Return (X, Y) of the center of cell containing provided text 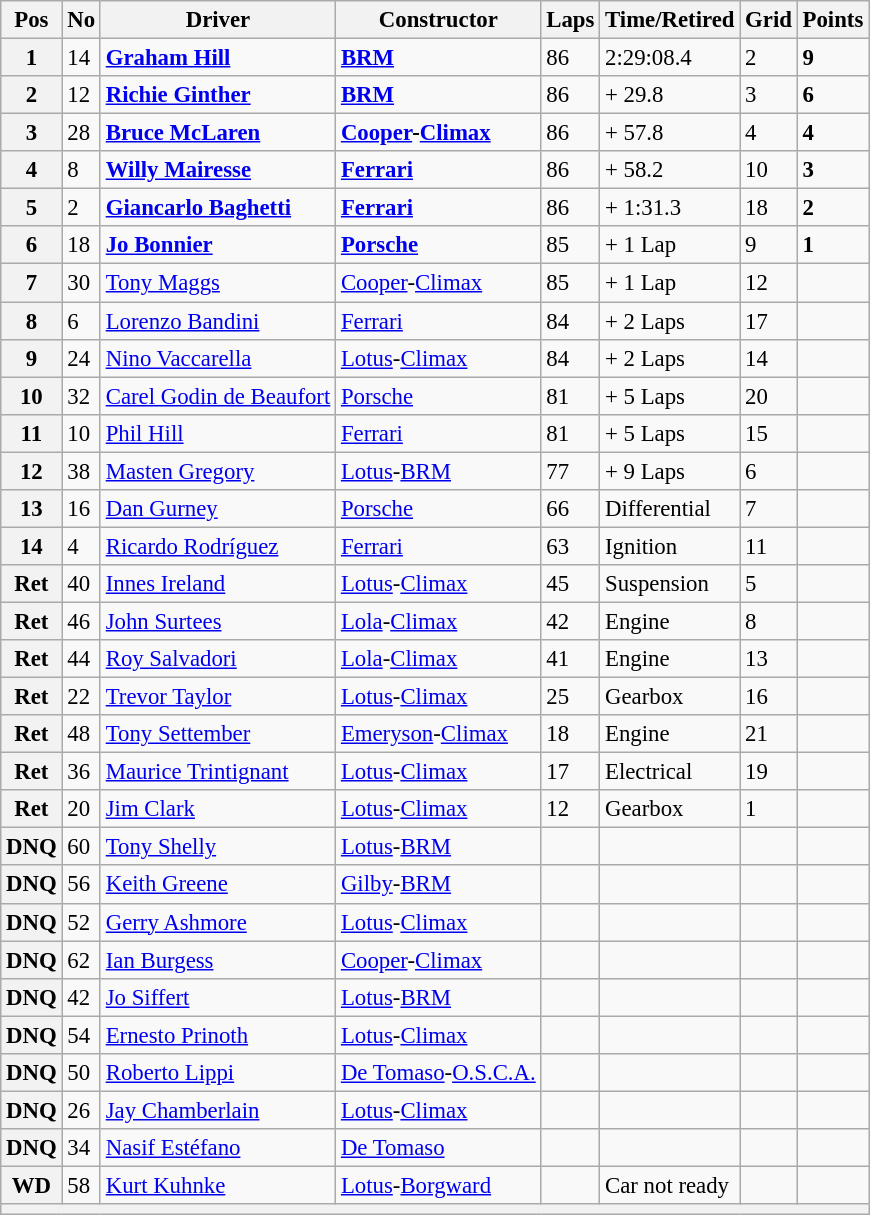
No (81, 20)
Carel Godin de Beaufort (218, 396)
Giancarlo Baghetti (218, 208)
Differential (670, 509)
56 (81, 885)
+ 29.8 (670, 95)
50 (81, 1073)
+ 58.2 (670, 170)
Nasif Estéfano (218, 1148)
Lotus-Borgward (438, 1185)
Kurt Kuhnke (218, 1185)
22 (81, 697)
Graham Hill (218, 58)
45 (570, 584)
Emeryson-Climax (438, 734)
30 (81, 283)
36 (81, 772)
Tony Maggs (218, 283)
+ 57.8 (670, 133)
77 (570, 471)
58 (81, 1185)
Willy Mairesse (218, 170)
41 (570, 659)
John Surtees (218, 621)
28 (81, 133)
Innes Ireland (218, 584)
Jay Chamberlain (218, 1110)
52 (81, 922)
Jo Bonnier (218, 245)
Jim Clark (218, 809)
48 (81, 734)
44 (81, 659)
24 (81, 358)
Jo Siffert (218, 997)
Keith Greene (218, 885)
62 (81, 960)
Suspension (670, 584)
38 (81, 471)
WD (32, 1185)
66 (570, 509)
Car not ready (670, 1185)
Driver (218, 20)
Gilby-BRM (438, 885)
Roberto Lippi (218, 1073)
De Tomaso (438, 1148)
21 (768, 734)
34 (81, 1148)
Lorenzo Bandini (218, 321)
De Tomaso-O.S.C.A. (438, 1073)
Time/Retired (670, 20)
2:29:08.4 (670, 58)
Masten Gregory (218, 471)
25 (570, 697)
19 (768, 772)
Tony Settember (218, 734)
60 (81, 847)
46 (81, 621)
Dan Gurney (218, 509)
Ricardo Rodríguez (218, 546)
Laps (570, 20)
Bruce McLaren (218, 133)
Trevor Taylor (218, 697)
Points (832, 20)
Ignition (670, 546)
Richie Ginther (218, 95)
Roy Salvadori (218, 659)
Pos (32, 20)
+ 1:31.3 (670, 208)
Ernesto Prinoth (218, 1035)
40 (81, 584)
Ian Burgess (218, 960)
Gerry Ashmore (218, 922)
Maurice Trintignant (218, 772)
Grid (768, 20)
26 (81, 1110)
63 (570, 546)
15 (768, 433)
Electrical (670, 772)
Constructor (438, 20)
Nino Vaccarella (218, 358)
Tony Shelly (218, 847)
Phil Hill (218, 433)
32 (81, 396)
+ 9 Laps (670, 471)
54 (81, 1035)
